Locate the cell with the specified text and output its (x, y) center coordinate. 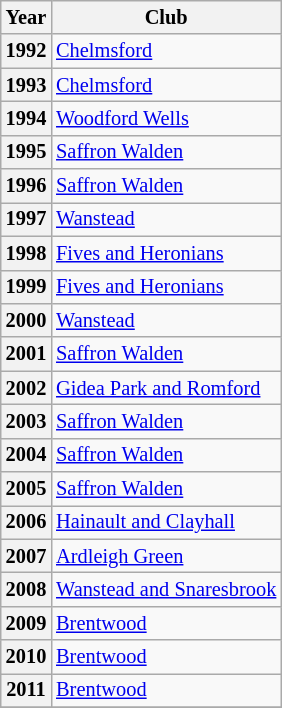
1999 (26, 287)
Hainault and Clayhall (166, 522)
2006 (26, 522)
Club (166, 17)
Wanstead and Snaresbrook (166, 589)
1993 (26, 85)
1994 (26, 118)
1998 (26, 253)
2008 (26, 589)
1997 (26, 219)
1996 (26, 186)
Year (26, 17)
2003 (26, 421)
2002 (26, 388)
Ardleigh Green (166, 556)
1992 (26, 51)
2009 (26, 623)
2004 (26, 455)
2007 (26, 556)
2001 (26, 354)
2010 (26, 657)
2011 (26, 690)
2005 (26, 489)
Woodford Wells (166, 118)
Gidea Park and Romford (166, 388)
2000 (26, 320)
1995 (26, 152)
